Extract the (X, Y) coordinate from the center of the cell holding the provided text.  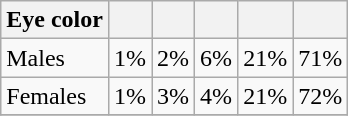
2% (174, 58)
3% (174, 96)
Eye color (55, 20)
72% (320, 96)
6% (216, 58)
Females (55, 96)
Males (55, 58)
4% (216, 96)
71% (320, 58)
